Provide the [X, Y] coordinate of the cell's center where the given text is located.  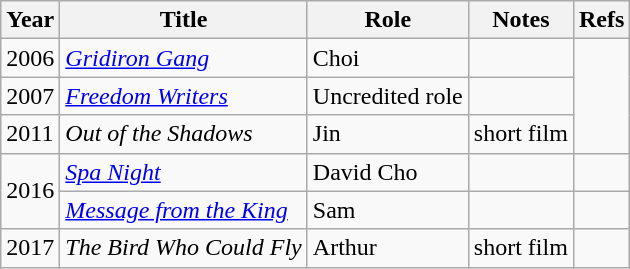
Jin [388, 134]
Refs [601, 20]
2016 [30, 191]
2006 [30, 58]
Arthur [388, 248]
Sam [388, 210]
2017 [30, 248]
Title [184, 20]
Notes [520, 20]
Role [388, 20]
Gridiron Gang [184, 58]
Uncredited role [388, 96]
Year [30, 20]
2007 [30, 96]
Spa Night [184, 172]
David Cho [388, 172]
Freedom Writers [184, 96]
Out of the Shadows [184, 134]
2011 [30, 134]
Choi [388, 58]
Message from the King [184, 210]
The Bird Who Could Fly [184, 248]
